Capture the cell that displays the provided text and extract its [X, Y] central coordinate. 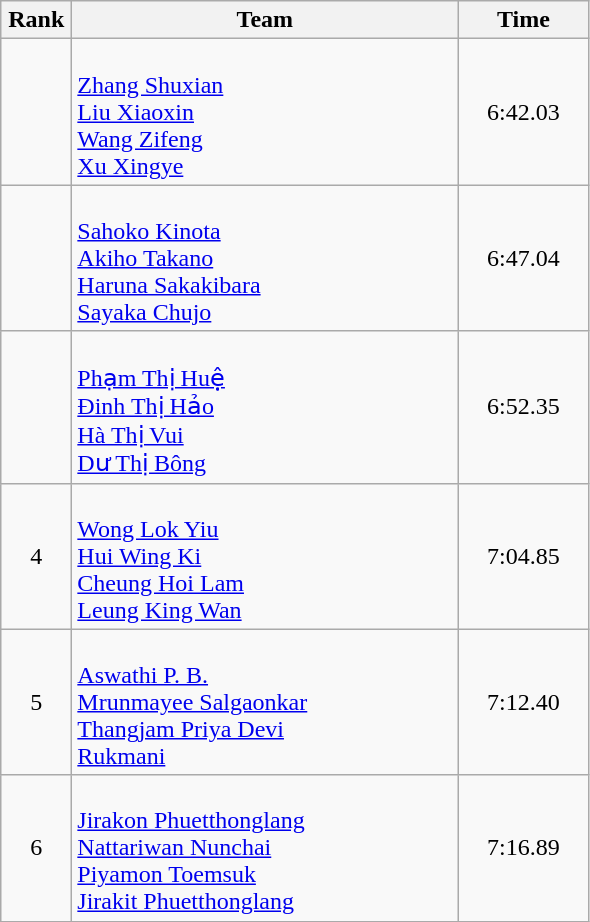
6:42.03 [524, 112]
7:04.85 [524, 556]
Jirakon PhuetthonglangNattariwan NunchaiPiyamon ToemsukJirakit Phuetthonglang [265, 848]
Aswathi P. B.Mrunmayee SalgaonkarThangjam Priya DeviRukmani [265, 702]
Phạm Thị HuệĐinh Thị HảoHà Thị VuiDư Thị Bông [265, 407]
6 [36, 848]
7:16.89 [524, 848]
4 [36, 556]
6:52.35 [524, 407]
6:47.04 [524, 258]
7:12.40 [524, 702]
Rank [36, 20]
5 [36, 702]
Team [265, 20]
Zhang ShuxianLiu XiaoxinWang ZifengXu Xingye [265, 112]
Wong Lok YiuHui Wing KiCheung Hoi LamLeung King Wan [265, 556]
Time [524, 20]
Sahoko KinotaAkiho TakanoHaruna SakakibaraSayaka Chujo [265, 258]
